Detect which cell encompasses the target text, then output its [x, y] center coordinate. 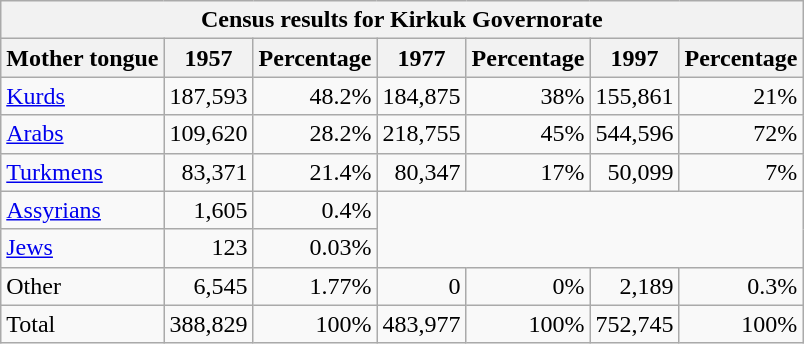
50,099 [634, 172]
0.03% [315, 248]
1957 [208, 58]
83,371 [208, 172]
Arabs [82, 134]
7% [741, 172]
72% [741, 134]
0.3% [741, 286]
0% [528, 286]
Turkmens [82, 172]
187,593 [208, 96]
544,596 [634, 134]
Mother tongue [82, 58]
483,977 [422, 324]
Kurds [82, 96]
155,861 [634, 96]
38% [528, 96]
1,605 [208, 210]
48.2% [315, 96]
1997 [634, 58]
Jews [82, 248]
752,745 [634, 324]
Other [82, 286]
123 [208, 248]
0.4% [315, 210]
Assyrians [82, 210]
21% [741, 96]
Census results for Kirkuk Governorate [402, 20]
0 [422, 286]
218,755 [422, 134]
2,189 [634, 286]
109,620 [208, 134]
6,545 [208, 286]
Total [82, 324]
1.77% [315, 286]
17% [528, 172]
28.2% [315, 134]
1977 [422, 58]
388,829 [208, 324]
21.4% [315, 172]
184,875 [422, 96]
45% [528, 134]
80,347 [422, 172]
